Scan for the cell matching the given text and deliver its [X, Y] coordinate at center. 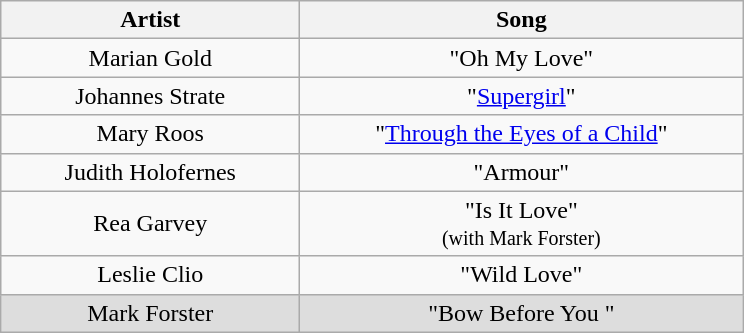
"Is It Love" (with Mark Forster) [522, 224]
"Supergirl" [522, 96]
Mary Roos [150, 134]
Rea Garvey [150, 224]
Mark Forster [150, 313]
Song [522, 20]
"Through the Eyes of a Child" [522, 134]
Artist [150, 20]
Leslie Clio [150, 275]
Marian Gold [150, 58]
"Wild Love" [522, 275]
"Bow Before You " [522, 313]
Johannes Strate [150, 96]
"Oh My Love" [522, 58]
Judith Holofernes [150, 172]
"Armour" [522, 172]
